Output the (X, Y) coordinate of the center of the cell containing the given text.  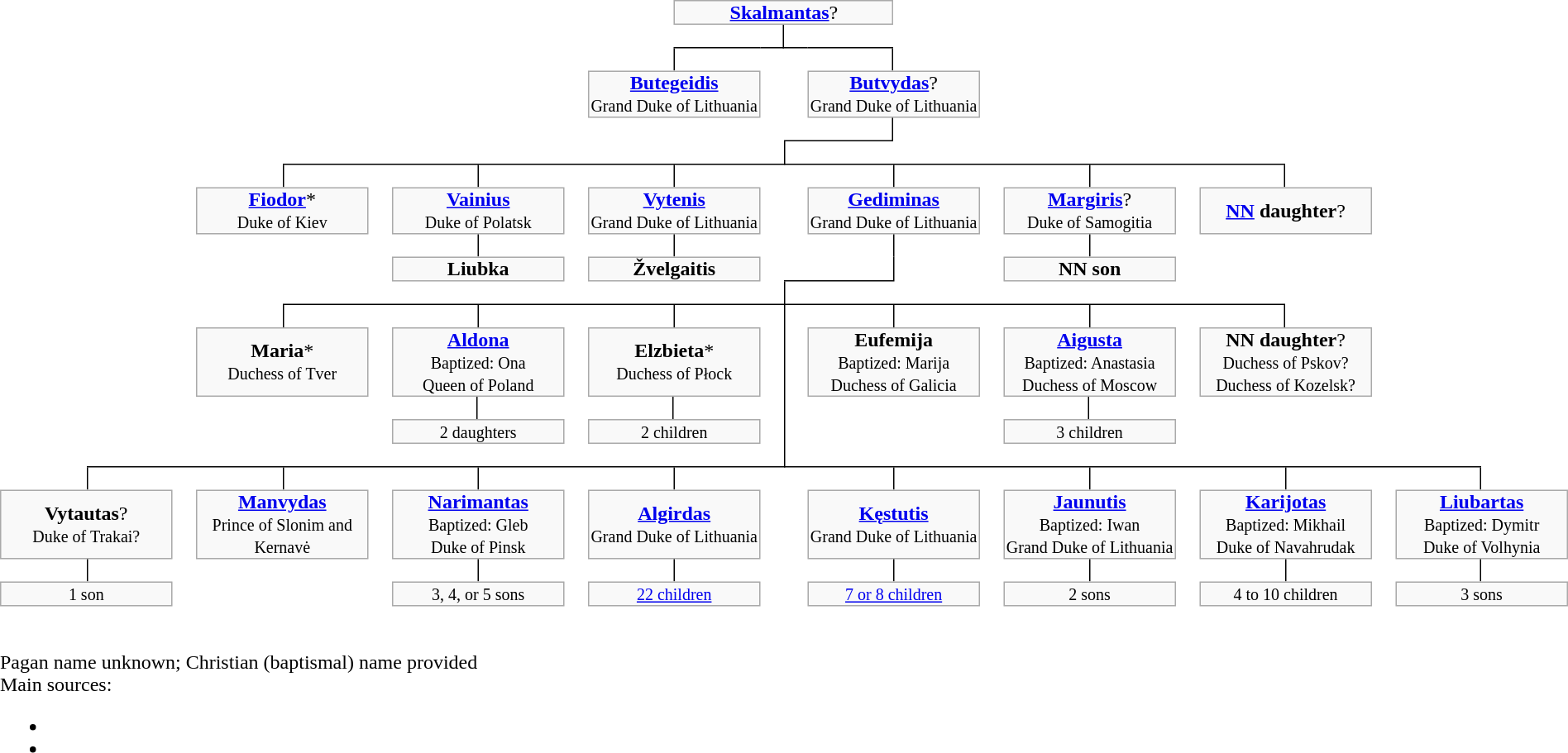
3, 4, or 5 sons (478, 594)
1 son (86, 594)
Kęstutis Grand Duke of Lithuania (893, 524)
3 children (1090, 431)
Elzbieta* Duchess of Płock (675, 362)
7 or 8 children (893, 594)
Butegeidis Grand Duke of Lithuania (675, 94)
NN son (1090, 269)
Manvydas Prince of Slonim and Kernavė (283, 524)
Skalmantas? (784, 12)
2 daughters (478, 431)
Jaunutis Baptized: IwanGrand Duke of Lithuania (1090, 524)
Narimantas Baptized: GlebDuke of Pinsk (478, 524)
NN daughter? (1285, 210)
Butvydas? Grand Duke of Lithuania (893, 94)
Eufemija Baptized: MarijaDuchess of Galicia (893, 362)
Žvelgaitis (675, 269)
Aigusta Baptized: AnastasiaDuchess of Moscow (1090, 362)
2 children (675, 431)
Maria* Duchess of Tver (283, 362)
Liubartas Baptized: DymitrDuke of Volhynia (1482, 524)
Vainius Duke of Polatsk (478, 210)
Gediminas Grand Duke of Lithuania (893, 210)
2 sons (1090, 594)
Vytautas? Duke of Trakai? (86, 524)
Liubka (478, 269)
Margiris? Duke of Samogitia (1090, 210)
22 children (675, 594)
Algirdas Grand Duke of Lithuania (675, 524)
Aldona Baptized: OnaQueen of Poland (478, 362)
Vytenis Grand Duke of Lithuania (675, 210)
4 to 10 children (1285, 594)
NN daughter? Duchess of Pskov?Duchess of Kozelsk? (1285, 362)
Karijotas Baptized: MikhailDuke of Navahrudak (1285, 524)
3 sons (1482, 594)
Fiodor* Duke of Kiev (283, 210)
